Provide the (x, y) coordinate of the cell's center where the given text is located.  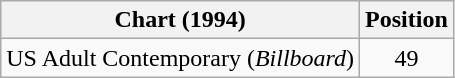
Chart (1994) (180, 20)
Position (407, 20)
49 (407, 58)
US Adult Contemporary (Billboard) (180, 58)
